Find where the given text appears and provide that cell's center as [X, Y] coordinate. 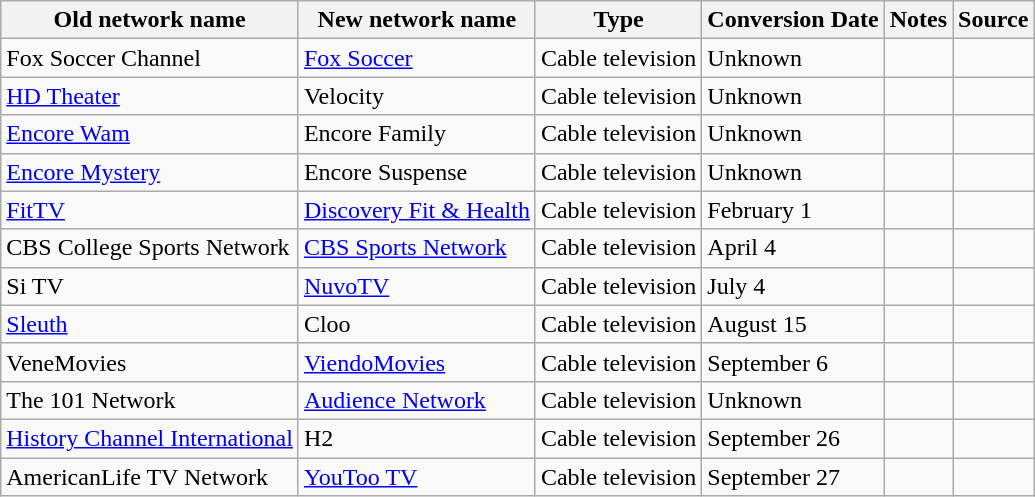
H2 [416, 438]
September 26 [793, 438]
AmericanLife TV Network [150, 477]
VeneMovies [150, 362]
April 4 [793, 248]
FitTV [150, 210]
July 4 [793, 286]
Source [994, 20]
New network name [416, 20]
August 15 [793, 324]
Encore Wam [150, 134]
Type [618, 20]
CBS College Sports Network [150, 248]
Fox Soccer Channel [150, 58]
Si TV [150, 286]
HD Theater [150, 96]
September 27 [793, 477]
The 101 Network [150, 400]
ViendoMovies [416, 362]
Fox Soccer [416, 58]
Notes [918, 20]
September 6 [793, 362]
Velocity [416, 96]
Discovery Fit & Health [416, 210]
Conversion Date [793, 20]
Cloo [416, 324]
February 1 [793, 210]
YouToo TV [416, 477]
Old network name [150, 20]
Encore Suspense [416, 172]
Sleuth [150, 324]
Audience Network [416, 400]
Encore Mystery [150, 172]
NuvoTV [416, 286]
History Channel International [150, 438]
Encore Family [416, 134]
CBS Sports Network [416, 248]
